Pinpoint the cell where the given text exists, returning its (X, Y) midpoint coordinate. 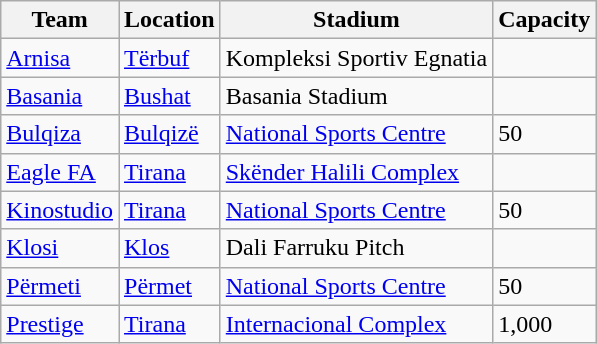
Location (169, 20)
Dali Farruku Pitch (356, 248)
Capacity (544, 20)
Klos (169, 248)
Skënder Halili Complex (356, 172)
Përmet (169, 286)
Kompleksi Sportiv Egnatia (356, 58)
Prestige (60, 324)
1,000 (544, 324)
Tërbuf (169, 58)
Përmeti (60, 286)
Bushat (169, 96)
Bulqizë (169, 134)
Eagle FA (60, 172)
Bulqiza (60, 134)
Kinostudio (60, 210)
Arnisa (60, 58)
Basania (60, 96)
Stadium (356, 20)
Team (60, 20)
Internacional Complex (356, 324)
Klosi (60, 248)
Basania Stadium (356, 96)
